Scan for the cell matching the given text and deliver its [x, y] coordinate at center. 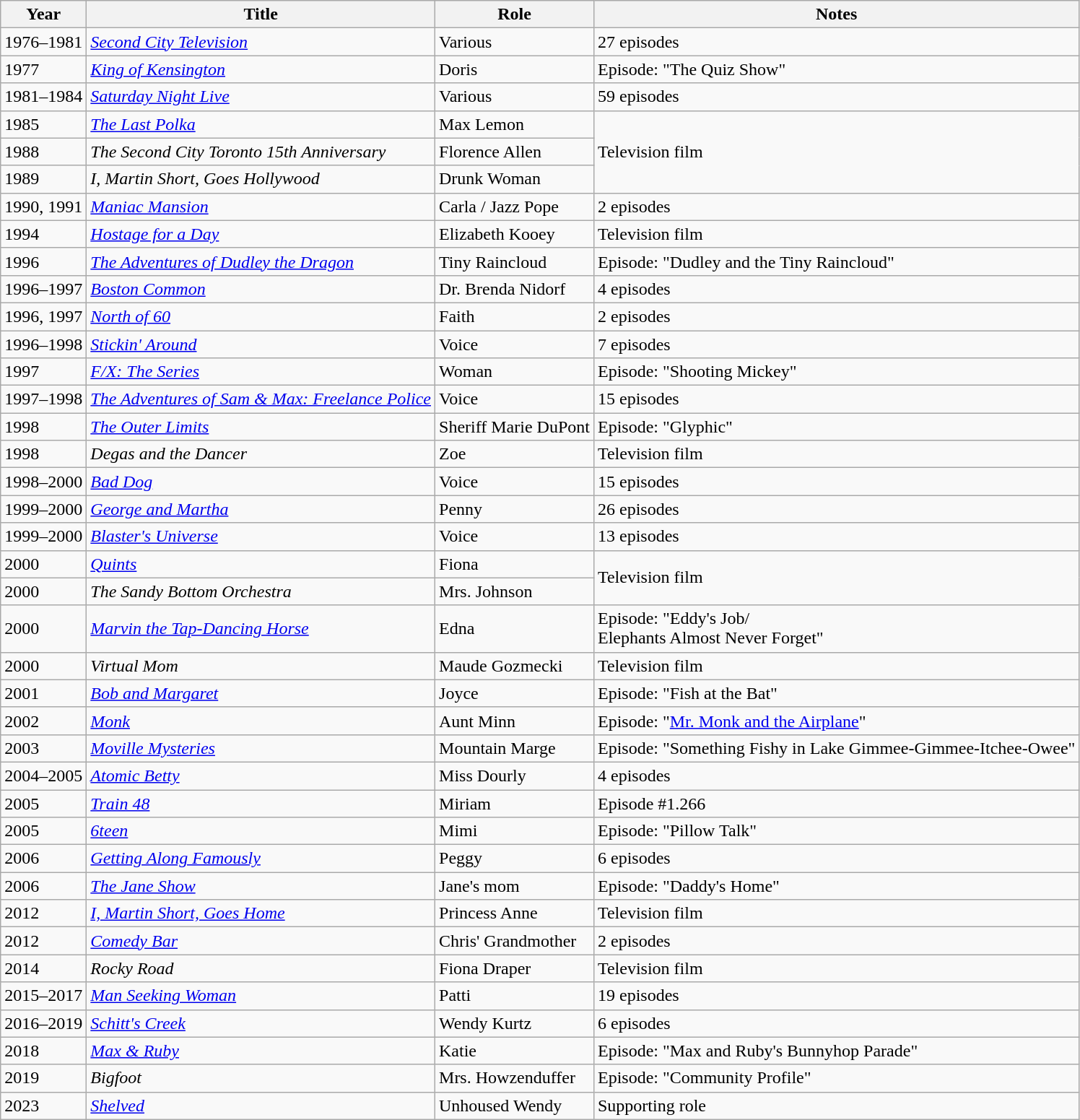
Quints [261, 564]
Zoe [515, 454]
Max Lemon [515, 124]
Edna [515, 628]
1996 [43, 261]
The Jane Show [261, 886]
Joyce [515, 693]
Miss Dourly [515, 776]
Marvin the Tap-Dancing Horse [261, 628]
1998–2000 [43, 482]
Schitt's Creek [261, 1023]
F/X: The Series [261, 372]
Supporting role [836, 1106]
Fiona [515, 564]
Train 48 [261, 804]
2023 [43, 1106]
The Second City Toronto 15th Anniversary [261, 152]
1985 [43, 124]
Episode: "The Quiz Show" [836, 69]
Peggy [515, 859]
Bigfoot [261, 1078]
26 episodes [836, 509]
Episode: "Glyphic" [836, 427]
Mrs. Howzenduffer [515, 1078]
Max & Ruby [261, 1051]
2001 [43, 693]
Episode: "Pillow Talk" [836, 831]
Mountain Marge [515, 748]
King of Kensington [261, 69]
The Adventures of Dudley the Dragon [261, 261]
Second City Television [261, 42]
Jane's mom [515, 886]
Episode: "Mr. Monk and the Airplane" [836, 721]
Notes [836, 14]
2015–2017 [43, 996]
Woman [515, 372]
The Sandy Bottom Orchestra [261, 591]
Episode: "Fish at the Bat" [836, 693]
Year [43, 14]
I, Martin Short, Goes Home [261, 913]
1976–1981 [43, 42]
Saturday Night Live [261, 97]
George and Martha [261, 509]
Role [515, 14]
Atomic Betty [261, 776]
Episode: "Daddy's Home" [836, 886]
2016–2019 [43, 1023]
Shelved [261, 1106]
Bob and Margaret [261, 693]
Episode: "Max and Ruby's Bunnyhop Parade" [836, 1051]
Blaster's Universe [261, 537]
Aunt Minn [515, 721]
Boston Common [261, 289]
Moville Mysteries [261, 748]
Katie [515, 1051]
Florence Allen [515, 152]
Penny [515, 509]
Stickin' Around [261, 344]
Princess Anne [515, 913]
7 episodes [836, 344]
Title [261, 14]
2003 [43, 748]
Mimi [515, 831]
Doris [515, 69]
1989 [43, 179]
Hostage for a Day [261, 234]
1996–1998 [43, 344]
19 episodes [836, 996]
1988 [43, 152]
Rocky Road [261, 968]
Sheriff Marie DuPont [515, 427]
Maude Gozmecki [515, 666]
Episode: "Community Profile" [836, 1078]
North of 60 [261, 316]
Mrs. Johnson [515, 591]
27 episodes [836, 42]
Monk [261, 721]
Fiona Draper [515, 968]
Episode: "Eddy's Job/Elephants Almost Never Forget" [836, 628]
1997 [43, 372]
2002 [43, 721]
The Last Polka [261, 124]
2014 [43, 968]
Tiny Raincloud [515, 261]
Maniac Mansion [261, 207]
Bad Dog [261, 482]
1997–1998 [43, 399]
1994 [43, 234]
Patti [515, 996]
1990, 1991 [43, 207]
Degas and the Dancer [261, 454]
Wendy Kurtz [515, 1023]
1996–1997 [43, 289]
Elizabeth Kooey [515, 234]
Unhoused Wendy [515, 1106]
2019 [43, 1078]
Carla / Jazz Pope [515, 207]
Faith [515, 316]
13 episodes [836, 537]
Episode: "Shooting Mickey" [836, 372]
Man Seeking Woman [261, 996]
Episode: "Something Fishy in Lake Gimmee-Gimmee-Itchee-Owee" [836, 748]
59 episodes [836, 97]
1981–1984 [43, 97]
Getting Along Famously [261, 859]
I, Martin Short, Goes Hollywood [261, 179]
6teen [261, 831]
Comedy Bar [261, 941]
2018 [43, 1051]
Virtual Mom [261, 666]
Miriam [515, 804]
1996, 1997 [43, 316]
2004–2005 [43, 776]
Episode #1.266 [836, 804]
The Adventures of Sam & Max: Freelance Police [261, 399]
Drunk Woman [515, 179]
The Outer Limits [261, 427]
Episode: "Dudley and the Tiny Raincloud" [836, 261]
Chris' Grandmother [515, 941]
Dr. Brenda Nidorf [515, 289]
1977 [43, 69]
